For the text-containing cell, return its midpoint in (X, Y) coordinate format. 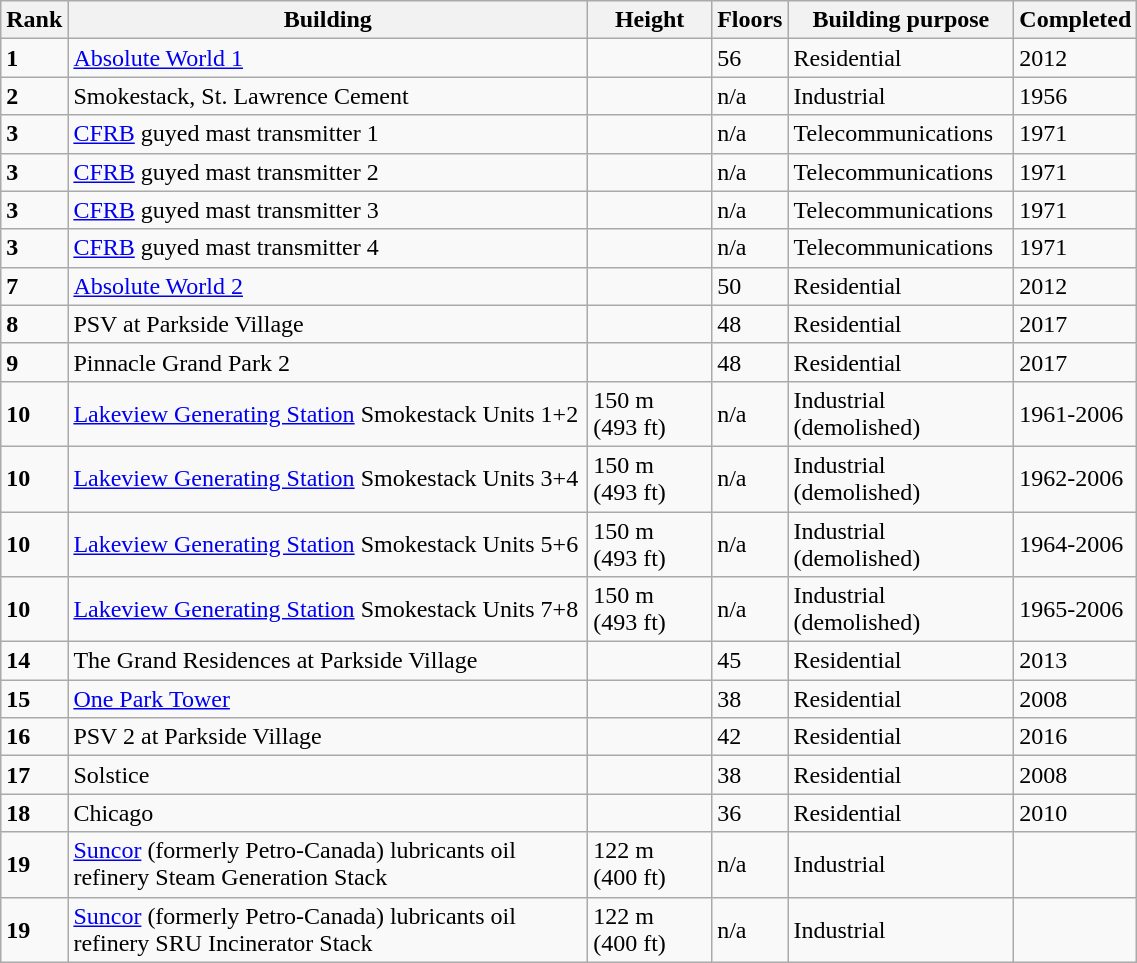
42 (750, 737)
45 (750, 661)
Lakeview Generating Station Smokestack Units 7+8 (328, 610)
CFRB guyed mast transmitter 4 (328, 248)
2013 (1076, 661)
14 (34, 661)
18 (34, 813)
Rank (34, 20)
56 (750, 58)
8 (34, 324)
CFRB guyed mast transmitter 3 (328, 210)
Suncor (formerly Petro-Canada) lubricants oil refinery Steam Generation Stack (328, 864)
CFRB guyed mast transmitter 1 (328, 134)
16 (34, 737)
Building purpose (901, 20)
1961-2006 (1076, 414)
Suncor (formerly Petro-Canada) lubricants oil refinery SRU Incinerator Stack (328, 930)
1965-2006 (1076, 610)
Absolute World 1 (328, 58)
9 (34, 362)
PSV 2 at Parkside Village (328, 737)
2 (34, 96)
CFRB guyed mast transmitter 2 (328, 172)
Height (650, 20)
50 (750, 286)
Lakeview Generating Station Smokestack Units 3+4 (328, 478)
1 (34, 58)
Floors (750, 20)
2016 (1076, 737)
1962-2006 (1076, 478)
17 (34, 775)
2010 (1076, 813)
One Park Tower (328, 699)
Building (328, 20)
15 (34, 699)
PSV at Parkside Village (328, 324)
Smokestack, St. Lawrence Cement (328, 96)
36 (750, 813)
Completed (1076, 20)
7 (34, 286)
Solstice (328, 775)
Lakeview Generating Station Smokestack Units 5+6 (328, 544)
1964-2006 (1076, 544)
Chicago (328, 813)
Absolute World 2 (328, 286)
1956 (1076, 96)
Lakeview Generating Station Smokestack Units 1+2 (328, 414)
Pinnacle Grand Park 2 (328, 362)
The Grand Residences at Parkside Village (328, 661)
